Scan for the cell matching the given text and deliver its (X, Y) coordinate at center. 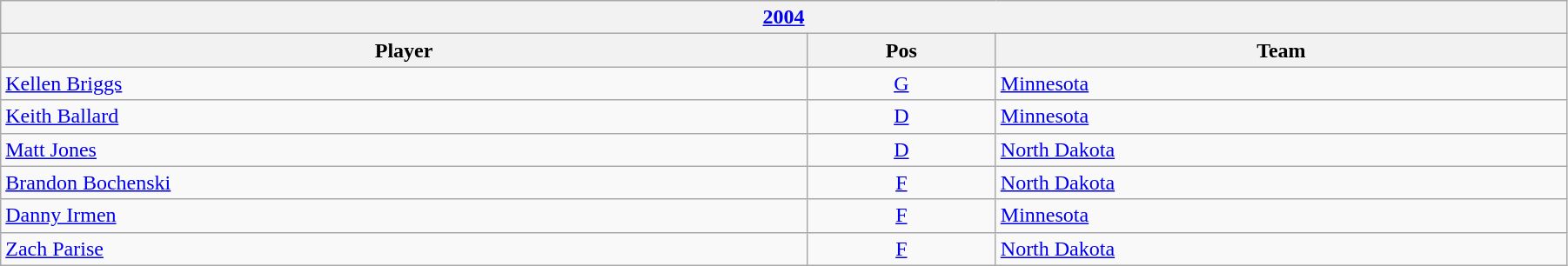
Danny Irmen (404, 216)
Keith Ballard (404, 116)
Player (404, 50)
G (901, 83)
Zach Parise (404, 249)
Pos (901, 50)
Brandon Bochenski (404, 183)
Team (1281, 50)
2004 (784, 17)
Kellen Briggs (404, 83)
Matt Jones (404, 150)
